From the cell containing the given text, extract its center point as (X, Y) coordinate. 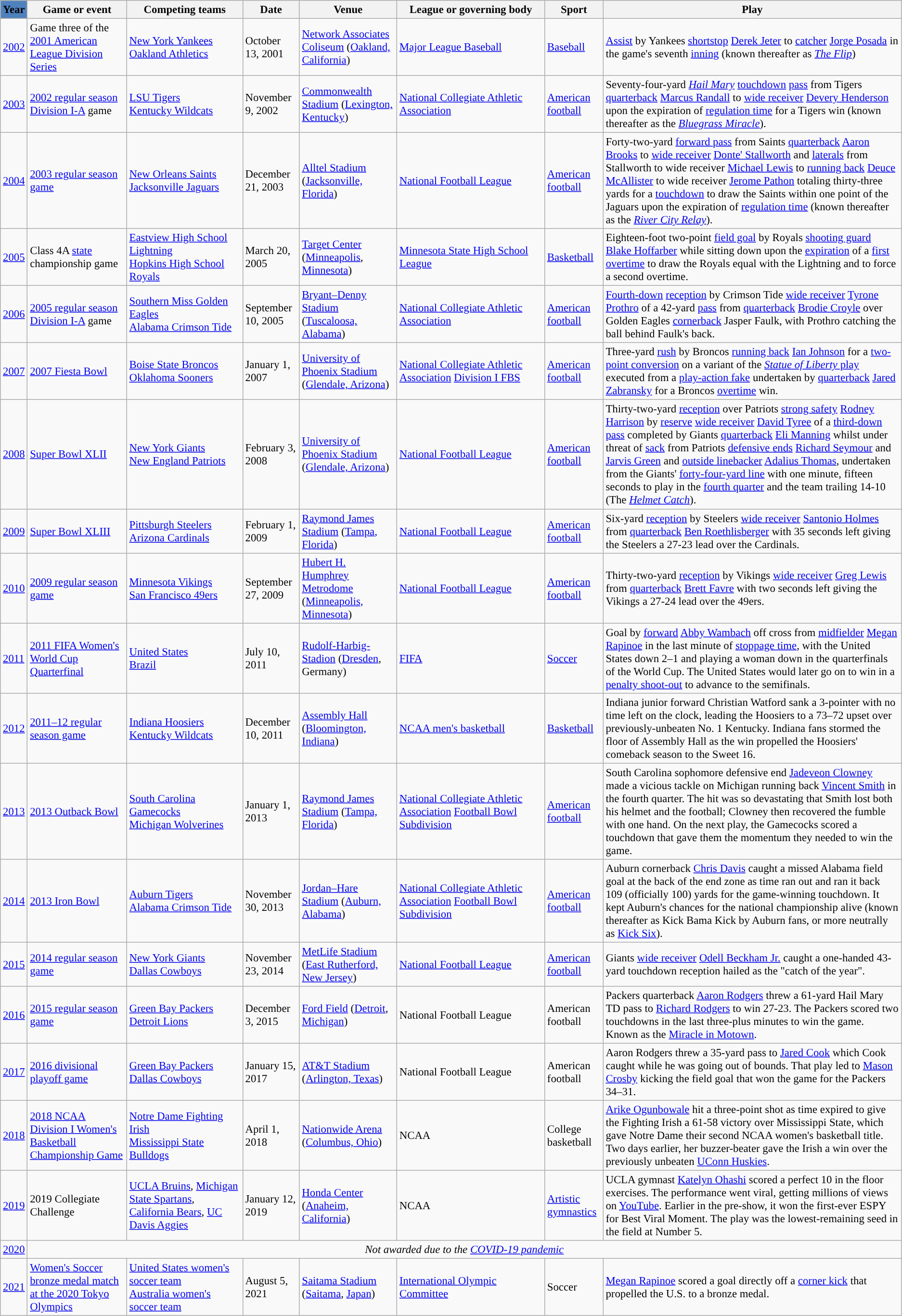
Rudolf-Harbig-Stadion (Dresden, Germany) (348, 658)
2009 regular season game (77, 588)
Game three of the 2001 American League Division Series (77, 47)
League or governing body (471, 10)
Notre Dame Fighting IrishMississippi State Bulldogs (185, 1136)
2016 (14, 1015)
Baseball (574, 47)
AT&T Stadium (Arlington, Texas) (348, 1072)
Auburn TigersAlabama Crimson Tide (185, 901)
Bryant–Denny Stadium (Tuscaloosa, Alabama) (348, 315)
September 10, 2005 (271, 315)
New Orleans SaintsJacksonville Jaguars (185, 181)
2020 (14, 1250)
2005 regular season Division I-A game (77, 315)
Ford Field (Detroit, Michigan) (348, 1015)
2013 Iron Bowl (77, 901)
Saitama Stadium (Saitama, Japan) (348, 1288)
Sport (574, 10)
2003 regular season game (77, 181)
2019 Collegiate Challenge (77, 1206)
2002 regular season Division I-A game (77, 104)
2007 Fiesta Bowl (77, 371)
Assist by Yankees shortstop Derek Jeter to catcher Jorge Posada in the game's seventh inning (known thereafter as The Flip) (752, 47)
Green Bay PackersDetroit Lions (185, 1015)
Nationwide Arena (Columbus, Ohio) (348, 1136)
October 13, 2001 (271, 47)
2002 (14, 47)
United States women's soccer teamAustralia women's soccer team (185, 1288)
2013 (14, 811)
New York GiantsDallas Cowboys (185, 964)
December 3, 2015 (271, 1015)
2010 (14, 588)
Jordan–Hare Stadium (Auburn, Alabama) (348, 901)
Play (752, 10)
Alltel Stadium (Jacksonville, Florida) (348, 181)
2006 (14, 315)
UCLA Bruins, Michigan State Spartans, California Bears, UC Davis Aggies (185, 1206)
New York GiantsNew England Patriots (185, 454)
2009 (14, 531)
2018 NCAA Division I Women's Basketball Championship Game (77, 1136)
2017 (14, 1072)
Network Associates Coliseum (Oakland, California) (348, 47)
2004 (14, 181)
Indiana HoosiersKentucky Wildcats (185, 728)
Game or event (77, 10)
January 1, 2007 (271, 371)
National Collegiate Athletic Association Division I FBS (471, 371)
January 15, 2017 (271, 1072)
August 5, 2021 (271, 1288)
Competing teams (185, 10)
Women's Soccer bronze medal match at the 2020 Tokyo Olympics (77, 1288)
2019 (14, 1206)
Boise State BroncosOklahoma Sooners (185, 371)
Class 4A state championship game (77, 257)
April 1, 2018 (271, 1136)
NCAA men's basketball (471, 728)
International Olympic Committee (471, 1288)
2014 (14, 901)
2014 regular season game (77, 964)
South Carolina GamecocksMichigan Wolverines (185, 811)
2015 (14, 964)
Artistic gymnastics (574, 1206)
March 20, 2005 (271, 257)
November 30, 2013 (271, 901)
Assembly Hall (Bloomington, Indiana) (348, 728)
2007 (14, 371)
FIFA (471, 658)
Hubert H. Humphrey Metrodome (Minneapolis, Minnesota) (348, 588)
Date (271, 10)
February 1, 2009 (271, 531)
MetLife Stadium (East Rutherford, New Jersey) (348, 964)
Major League Baseball (471, 47)
December 21, 2003 (271, 181)
LSU TigersKentucky Wildcats (185, 104)
2011–12 regular season game (77, 728)
Venue (348, 10)
Super Bowl XLII (77, 454)
United StatesBrazil (185, 658)
2018 (14, 1136)
2003 (14, 104)
New York YankeesOakland Athletics (185, 47)
Super Bowl XLIII (77, 531)
2011 FIFA Women's World Cup Quarterfinal (77, 658)
Minnesota State High School League (471, 257)
Year (14, 10)
Green Bay PackersDallas Cowboys (185, 1072)
February 3, 2008 (271, 454)
December 10, 2011 (271, 728)
2005 (14, 257)
January 1, 2013 (271, 811)
Honda Center (Anaheim, California) (348, 1206)
Pittsburgh SteelersArizona Cardinals (185, 531)
Commonwealth Stadium (Lexington, Kentucky) (348, 104)
2016 divisional playoff game (77, 1072)
Megan Rapinoe scored a goal directly off a corner kick that propelled the U.S. to a bronze medal. (752, 1288)
July 10, 2011 (271, 658)
January 12, 2019 (271, 1206)
Giants wide receiver Odell Beckham Jr. caught a one-handed 43-yard touchdown reception hailed as the "catch of the year". (752, 964)
November 9, 2002 (271, 104)
2021 (14, 1288)
Southern Miss Golden EaglesAlabama Crimson Tide (185, 315)
2013 Outback Bowl (77, 811)
2011 (14, 658)
2015 regular season game (77, 1015)
2008 (14, 454)
Target Center (Minneapolis, Minnesota) (348, 257)
Eastview High School LightningHopkins High School Royals (185, 257)
2012 (14, 728)
College basketball (574, 1136)
November 23, 2014 (271, 964)
Minnesota VikingsSan Francisco 49ers (185, 588)
Not awarded due to the COVID-19 pandemic (464, 1250)
September 27, 2009 (271, 588)
